Output the [X, Y] coordinate of the center of the cell containing the given text.  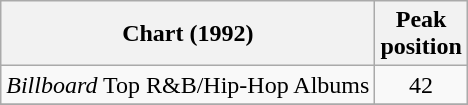
Peakposition [421, 34]
42 [421, 85]
Billboard Top R&B/Hip-Hop Albums [188, 85]
Chart (1992) [188, 34]
